Determine the [x, y] coordinate at the center of the cell enclosing the given text.  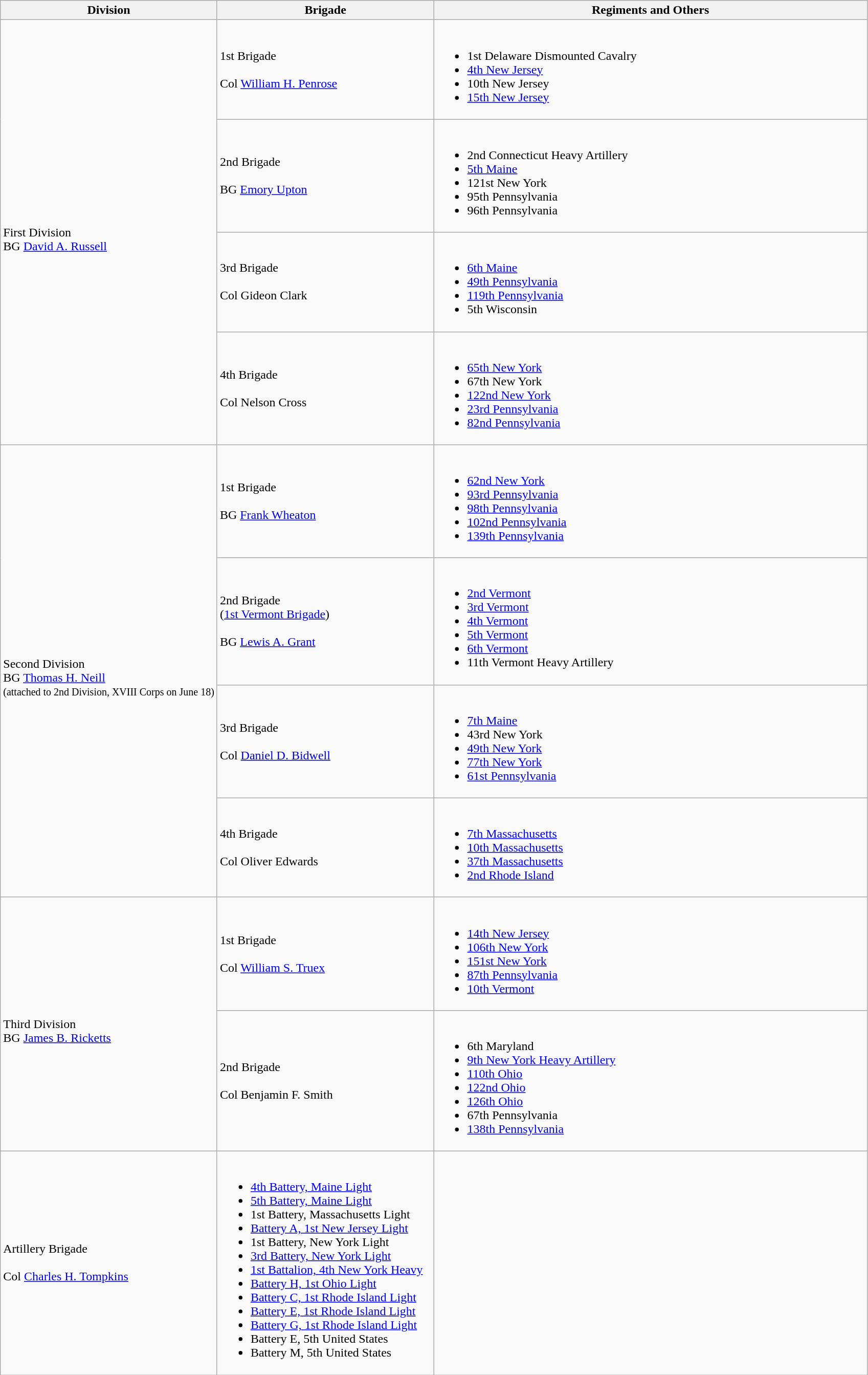
4th Brigade Col Oliver Edwards [325, 847]
Second Division BG Thomas H. Neill(attached to 2nd Division, XVIII Corps on June 18) [109, 671]
Third Division BG James B. Ricketts [109, 1024]
3rd Brigade Col Daniel D. Bidwell [325, 741]
4th Brigade Col Nelson Cross [325, 388]
1st Brigade BG Frank Wheaton [325, 501]
2nd Brigade Col Benjamin F. Smith [325, 1081]
2nd Brigade BG Emory Upton [325, 176]
3rd Brigade Col Gideon Clark [325, 282]
2nd Brigade(1st Vermont Brigade) BG Lewis A. Grant [325, 621]
1st Brigade Col William S. Truex [325, 954]
62nd New York93rd Pennsylvania98th Pennsylvania102nd Pennsylvania139th Pennsylvania [651, 501]
Regiments and Others [651, 10]
1st Delaware Dismounted Cavalry4th New Jersey10th New Jersey15th New Jersey [651, 70]
65th New York67th New York122nd New York23rd Pennsylvania82nd Pennsylvania [651, 388]
6th Maine49th Pennsylvania119th Pennsylvania5th Wisconsin [651, 282]
Division [109, 10]
2nd Vermont3rd Vermont4th Vermont5th Vermont6th Vermont11th Vermont Heavy Artillery [651, 621]
2nd Connecticut Heavy Artillery5th Maine121st New York95th Pennsylvania96th Pennsylvania [651, 176]
6th Maryland9th New York Heavy Artillery110th Ohio122nd Ohio126th Ohio67th Pennsylvania138th Pennsylvania [651, 1081]
Artillery Brigade Col Charles H. Tompkins [109, 1263]
Brigade [325, 10]
First Division BG David A. Russell [109, 232]
7th Maine43rd New York49th New York77th New York61st Pennsylvania [651, 741]
14th New Jersey106th New York151st New York87th Pennsylvania10th Vermont [651, 954]
7th Massachusetts10th Massachusetts37th Massachusetts2nd Rhode Island [651, 847]
1st Brigade Col William H. Penrose [325, 70]
